For the text-containing cell, return its midpoint in [x, y] coordinate format. 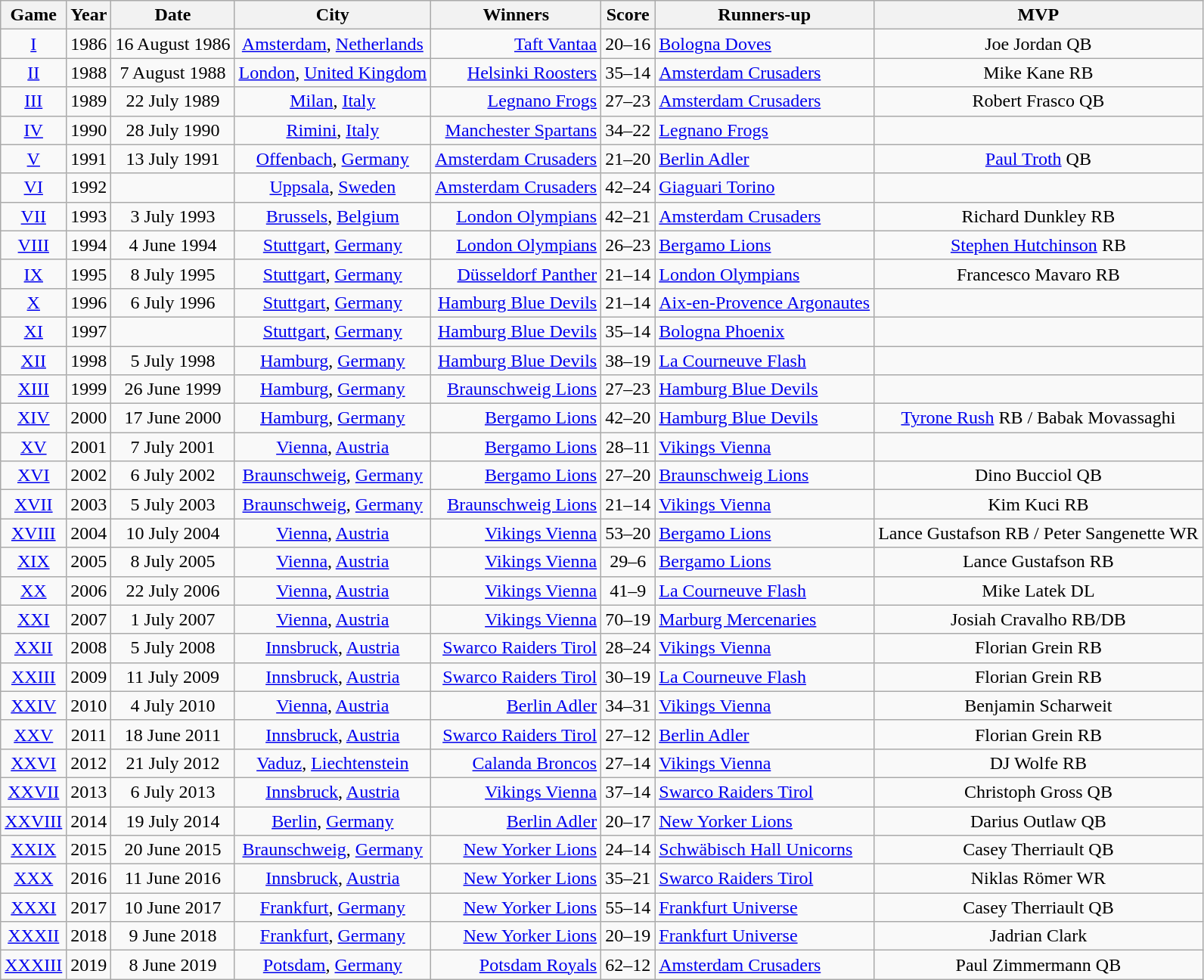
27–20 [628, 476]
Offenbach, Germany [333, 159]
Dino Bucciol QB [1039, 476]
38–19 [628, 361]
City [333, 15]
27–14 [628, 763]
10 July 2004 [172, 533]
1986 [89, 44]
Christoph Gross QB [1039, 792]
Joe Jordan QB [1039, 44]
XX [33, 591]
XV [33, 447]
Robert Frasco QB [1039, 101]
19 July 2014 [172, 820]
20–17 [628, 820]
Düsseldorf Panther [516, 274]
London, United Kingdom [333, 73]
Lance Gustafson RB [1039, 562]
Potsdam Royals [516, 965]
18 June 2011 [172, 734]
2003 [89, 504]
Year [89, 15]
2010 [89, 706]
Brussels, Belgium [333, 216]
Score [628, 15]
Mike Latek DL [1039, 591]
MVP [1039, 15]
1999 [89, 389]
21–20 [628, 159]
Schwäbisch Hall Unicorns [765, 850]
XIII [33, 389]
1989 [89, 101]
26–23 [628, 245]
27–12 [628, 734]
2007 [89, 619]
Paul Troth QB [1039, 159]
20–16 [628, 44]
37–14 [628, 792]
XXXI [33, 907]
42–21 [628, 216]
4 June 1994 [172, 245]
13 July 1991 [172, 159]
8 July 2005 [172, 562]
34–31 [628, 706]
20 June 2015 [172, 850]
1993 [89, 216]
Giaguari Torino [765, 188]
42–24 [628, 188]
I [33, 44]
Kim Kuci RB [1039, 504]
Manchester Spartans [516, 130]
6 July 1996 [172, 302]
Winners [516, 15]
2019 [89, 965]
II [33, 73]
Marburg Mercenaries [765, 619]
VI [33, 188]
22 July 1989 [172, 101]
XXVII [33, 792]
V [33, 159]
Taft Vantaa [516, 44]
1997 [89, 331]
XXX [33, 879]
7 July 2001 [172, 447]
16 August 1986 [172, 44]
1988 [89, 73]
XXV [33, 734]
X [33, 302]
Game [33, 15]
5 July 1998 [172, 361]
XXIX [33, 850]
28–24 [628, 648]
62–12 [628, 965]
10 June 2017 [172, 907]
2016 [89, 879]
Richard Dunkley RB [1039, 216]
5 July 2003 [172, 504]
2018 [89, 936]
24–14 [628, 850]
26 June 1999 [172, 389]
2012 [89, 763]
21 July 2012 [172, 763]
30–19 [628, 677]
Berlin, Germany [333, 820]
6 July 2002 [172, 476]
XXIV [33, 706]
Potsdam, Germany [333, 965]
2014 [89, 820]
8 July 1995 [172, 274]
Bologna Phoenix [765, 331]
8 June 2019 [172, 965]
55–14 [628, 907]
Mike Kane RB [1039, 73]
XXVIII [33, 820]
DJ Wolfe RB [1039, 763]
XIV [33, 418]
35–21 [628, 879]
IX [33, 274]
11 July 2009 [172, 677]
1990 [89, 130]
Bologna Doves [765, 44]
2017 [89, 907]
VIII [33, 245]
22 July 2006 [172, 591]
1996 [89, 302]
Niklas Römer WR [1039, 879]
29–6 [628, 562]
2002 [89, 476]
2013 [89, 792]
9 June 2018 [172, 936]
III [33, 101]
XXI [33, 619]
11 June 2016 [172, 879]
XIX [33, 562]
XXXIII [33, 965]
5 July 2008 [172, 648]
Aix-en-Provence Argonautes [765, 302]
XVI [33, 476]
1995 [89, 274]
Benjamin Scharweit [1039, 706]
VII [33, 216]
IV [33, 130]
1 July 2007 [172, 619]
20–19 [628, 936]
1992 [89, 188]
28–11 [628, 447]
Francesco Mavaro RB [1039, 274]
2001 [89, 447]
XXIII [33, 677]
2004 [89, 533]
XXXII [33, 936]
XXVI [33, 763]
2009 [89, 677]
Tyrone Rush RB / Babak Movassaghi [1039, 418]
1998 [89, 361]
7 August 1988 [172, 73]
XI [33, 331]
53–20 [628, 533]
Rimini, Italy [333, 130]
34–22 [628, 130]
17 June 2000 [172, 418]
2008 [89, 648]
1991 [89, 159]
Uppsala, Sweden [333, 188]
2006 [89, 591]
XVII [33, 504]
6 July 2013 [172, 792]
Lance Gustafson RB / Peter Sangenette WR [1039, 533]
Paul Zimmermann QB [1039, 965]
2011 [89, 734]
2000 [89, 418]
2015 [89, 850]
XXII [33, 648]
41–9 [628, 591]
2005 [89, 562]
3 July 1993 [172, 216]
Vaduz, Liechtenstein [333, 763]
Darius Outlaw QB [1039, 820]
Jadrian Clark [1039, 936]
Amsterdam, Netherlands [333, 44]
Stephen Hutchinson RB [1039, 245]
4 July 2010 [172, 706]
Date [172, 15]
Helsinki Roosters [516, 73]
Josiah Cravalho RB/DB [1039, 619]
42–20 [628, 418]
XII [33, 361]
XVIII [33, 533]
Runners-up [765, 15]
70–19 [628, 619]
1994 [89, 245]
Calanda Broncos [516, 763]
Milan, Italy [333, 101]
28 July 1990 [172, 130]
